Locate the cell with the specified text and output its (X, Y) center coordinate. 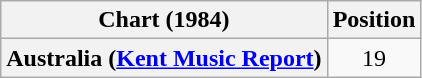
Chart (1984) (164, 20)
19 (374, 58)
Position (374, 20)
Australia (Kent Music Report) (164, 58)
